Extract the [X, Y] coordinate from the center of the cell holding the provided text.  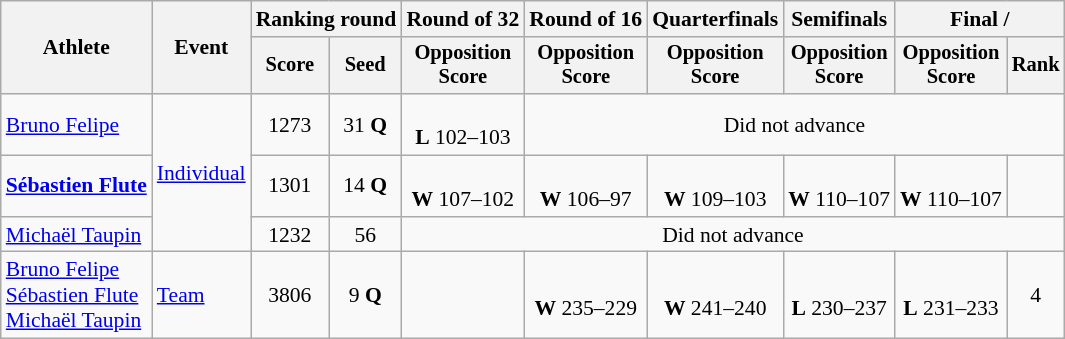
31 Q [365, 124]
Rank [1036, 66]
1301 [290, 186]
Round of 32 [462, 19]
W 106–97 [586, 186]
9 Q [365, 296]
4 [1036, 296]
Team [202, 296]
14 Q [365, 186]
Final / [980, 19]
Round of 16 [586, 19]
W 107–102 [462, 186]
Individual [202, 173]
Michaël Taupin [76, 235]
Sébastien Flute [76, 186]
1273 [290, 124]
W 241–240 [715, 296]
3806 [290, 296]
Athlete [76, 48]
L 102–103 [462, 124]
Ranking round [326, 19]
Score [290, 66]
Semifinals [839, 19]
W 235–229 [586, 296]
Seed [365, 66]
Bruno Felipe [76, 124]
Event [202, 48]
56 [365, 235]
Quarterfinals [715, 19]
Bruno FelipeSébastien FluteMichaël Taupin [76, 296]
W 109–103 [715, 186]
L 231–233 [951, 296]
L 230–237 [839, 296]
1232 [290, 235]
